Capture the cell that displays the provided text and extract its [X, Y] central coordinate. 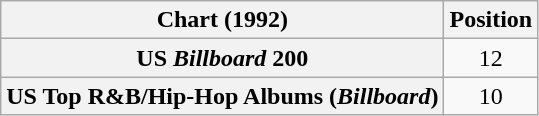
12 [491, 58]
US Billboard 200 [222, 58]
Position [491, 20]
Chart (1992) [222, 20]
10 [491, 96]
US Top R&B/Hip-Hop Albums (Billboard) [222, 96]
